Detect which cell encompasses the target text, then output its [X, Y] center coordinate. 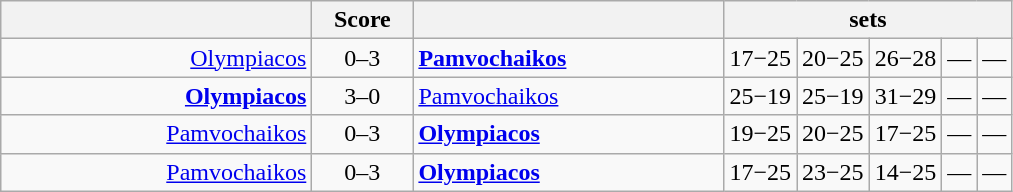
sets [868, 20]
19−25 [760, 134]
14−25 [906, 172]
31−29 [906, 96]
Score [362, 20]
23−25 [834, 172]
3–0 [362, 96]
26−28 [906, 58]
